For the text-containing cell, return its midpoint in (x, y) coordinate format. 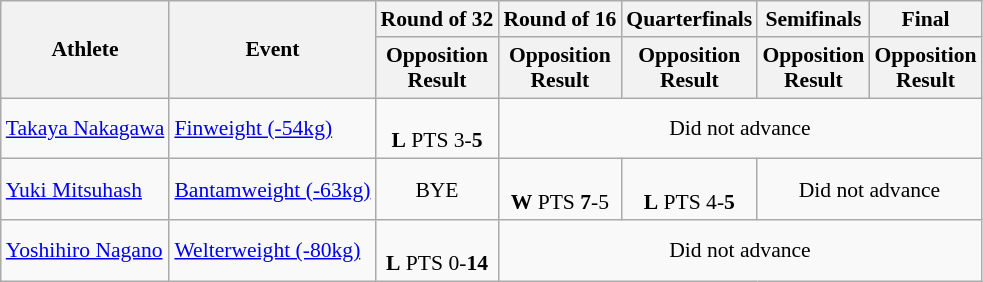
Takaya Nakagawa (86, 128)
Semifinals (813, 19)
Athlete (86, 50)
Round of 32 (438, 19)
Quarterfinals (689, 19)
Yoshihiro Nagano (86, 250)
Bantamweight (-63kg) (272, 190)
W PTS 7-5 (560, 190)
Welterweight (-80kg) (272, 250)
Round of 16 (560, 19)
Finweight (-54kg) (272, 128)
Final (925, 19)
L PTS 0-14 (438, 250)
Event (272, 50)
BYE (438, 190)
Yuki Mitsuhash (86, 190)
L PTS 4-5 (689, 190)
L PTS 3-5 (438, 128)
